Detect which cell encompasses the target text, then output its (X, Y) center coordinate. 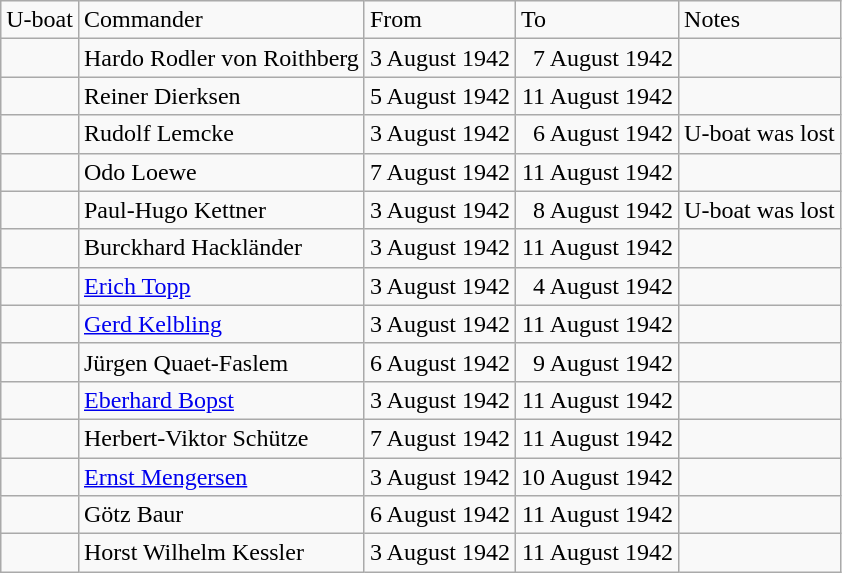
Odo Loewe (221, 172)
Notes (760, 20)
Horst Wilhelm Kessler (221, 553)
U-boat (40, 20)
4 August 1942 (596, 286)
To (596, 20)
Rudolf Lemcke (221, 134)
Götz Baur (221, 515)
Herbert-Viktor Schütze (221, 438)
Paul-Hugo Kettner (221, 210)
Ernst Mengersen (221, 477)
Burckhard Hackländer (221, 248)
Commander (221, 20)
Hardo Rodler von Roithberg (221, 58)
10 August 1942 (596, 477)
Jürgen Quaet-Faslem (221, 362)
Erich Topp (221, 286)
Reiner Dierksen (221, 96)
Eberhard Bopst (221, 400)
Gerd Kelbling (221, 324)
9 August 1942 (596, 362)
8 August 1942 (596, 210)
From (440, 20)
5 August 1942 (440, 96)
